Identify which cell holds the provided text, then report its (x, y) central coordinate. 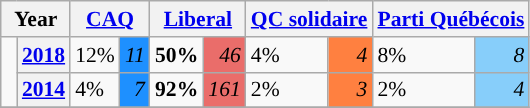
11 (135, 55)
8% (423, 55)
3 (350, 90)
50% (176, 55)
92% (176, 90)
2018 (44, 55)
161 (224, 90)
QC solidaire (310, 19)
CAQ (110, 19)
12% (95, 55)
7 (135, 90)
46 (224, 55)
2014 (44, 90)
Year (36, 19)
Liberal (198, 19)
8 (502, 55)
Parti Québécois (450, 19)
